Detect which cell encompasses the target text, then output its [X, Y] center coordinate. 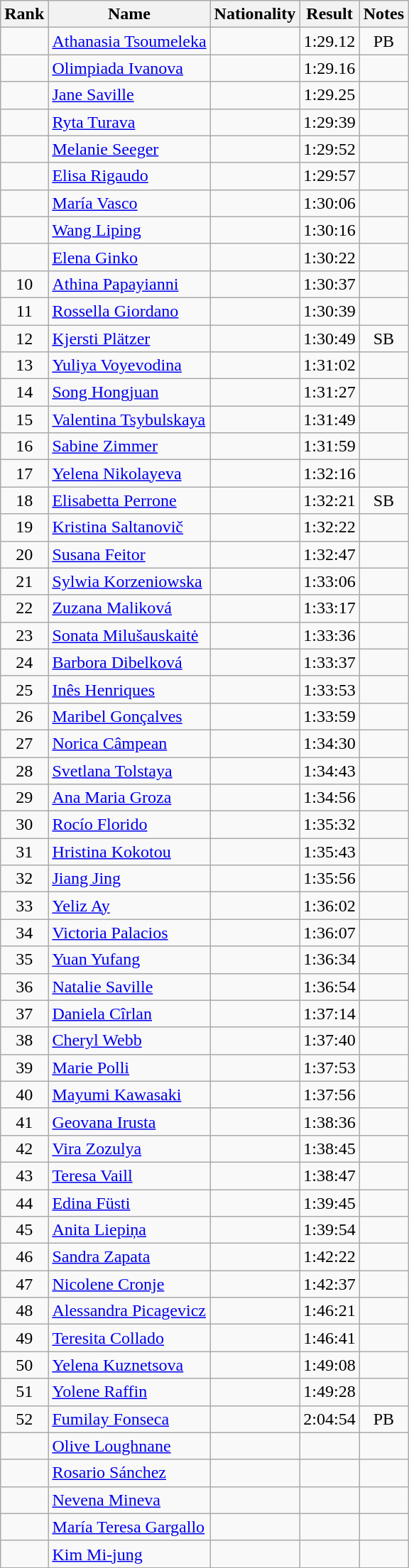
Valentina Tsybulskaya [129, 420]
46 [24, 1257]
1:36:07 [329, 933]
50 [24, 1365]
Song Hongjuan [129, 393]
Olimpiada Ivanova [129, 68]
1:30:49 [329, 339]
Rank [24, 14]
Rosario Sánchez [129, 1473]
Mayumi Kawasaki [129, 1095]
33 [24, 906]
1:35:32 [329, 825]
1:32:21 [329, 500]
Kim Mi-jung [129, 1554]
1:29:57 [329, 176]
21 [24, 581]
1:42:22 [329, 1257]
Teresa Vaill [129, 1175]
1:32:16 [329, 473]
1:29:52 [329, 149]
Athina Papayianni [129, 284]
Rocío Florido [129, 825]
Susana Feitor [129, 554]
1:30:37 [329, 284]
1:37:53 [329, 1068]
47 [24, 1284]
1:33:17 [329, 608]
Hristina Kokotou [129, 852]
1:29.12 [329, 41]
Nicolene Cronje [129, 1284]
Result [329, 14]
1:32:22 [329, 527]
Edina Füsti [129, 1203]
Alessandra Picagevicz [129, 1311]
1:35:43 [329, 852]
Sylwia Korzeniowska [129, 581]
Sandra Zapata [129, 1257]
1:38:45 [329, 1148]
1:36:54 [329, 987]
45 [24, 1230]
Jiang Jing [129, 879]
41 [24, 1122]
Marie Polli [129, 1068]
12 [24, 339]
1:31:02 [329, 366]
1:32:47 [329, 554]
13 [24, 366]
1:34:30 [329, 743]
35 [24, 960]
Cheryl Webb [129, 1041]
1:37:14 [329, 1014]
Yuan Yufang [129, 960]
Norica Câmpean [129, 743]
Maribel Gonçalves [129, 716]
1:36:02 [329, 906]
Ryta Turava [129, 122]
Olive Loughnane [129, 1446]
43 [24, 1175]
1:38:47 [329, 1175]
1:49:08 [329, 1365]
26 [24, 716]
27 [24, 743]
1:29.16 [329, 68]
1:46:21 [329, 1311]
32 [24, 879]
1:30:39 [329, 311]
1:33:37 [329, 662]
22 [24, 608]
1:31:49 [329, 420]
1:46:41 [329, 1338]
44 [24, 1203]
2:04:54 [329, 1419]
Jane Saville [129, 95]
52 [24, 1419]
38 [24, 1041]
1:30:06 [329, 203]
34 [24, 933]
11 [24, 311]
16 [24, 446]
1:33:36 [329, 635]
Elisabetta Perrone [129, 500]
1:39:54 [329, 1230]
Yolene Raffin [129, 1392]
1:33:06 [329, 581]
Notes [383, 14]
40 [24, 1095]
30 [24, 825]
Sabine Zimmer [129, 446]
Teresita Collado [129, 1338]
28 [24, 770]
1:37:40 [329, 1041]
23 [24, 635]
1:29:39 [329, 122]
Nevena Mineva [129, 1500]
Geovana Irusta [129, 1122]
Inês Henriques [129, 689]
39 [24, 1068]
1:31:59 [329, 446]
Anita Liepiņa [129, 1230]
31 [24, 852]
1:42:37 [329, 1284]
1:49:28 [329, 1392]
48 [24, 1311]
Victoria Palacios [129, 933]
Name [129, 14]
14 [24, 393]
1:34:56 [329, 798]
Melanie Seeger [129, 149]
Ana Maria Groza [129, 798]
María Vasco [129, 203]
1:29.25 [329, 95]
42 [24, 1148]
Yelena Kuznetsova [129, 1365]
15 [24, 420]
Yeliz Ay [129, 906]
1:33:59 [329, 716]
Natalie Saville [129, 987]
Athanasia Tsoumeleka [129, 41]
Svetlana Tolstaya [129, 770]
20 [24, 554]
1:30:16 [329, 230]
Yuliya Voyevodina [129, 366]
1:34:43 [329, 770]
1:38:36 [329, 1122]
Sonata Milušauskaitė [129, 635]
51 [24, 1392]
Nationality [255, 14]
1:36:34 [329, 960]
1:35:56 [329, 879]
Zuzana Maliková [129, 608]
1:39:45 [329, 1203]
49 [24, 1338]
1:37:56 [329, 1095]
36 [24, 987]
Barbora Dibelková [129, 662]
24 [24, 662]
10 [24, 284]
1:30:22 [329, 257]
25 [24, 689]
María Teresa Gargallo [129, 1527]
18 [24, 500]
Daniela Cîrlan [129, 1014]
1:33:53 [329, 689]
Vira Zozulya [129, 1148]
29 [24, 798]
1:31:27 [329, 393]
Yelena Nikolayeva [129, 473]
17 [24, 473]
19 [24, 527]
Elisa Rigaudo [129, 176]
Wang Liping [129, 230]
Fumilay Fonseca [129, 1419]
Kjersti Plätzer [129, 339]
Rossella Giordano [129, 311]
Kristina Saltanovič [129, 527]
Elena Ginko [129, 257]
37 [24, 1014]
